Output the [X, Y] coordinate of the center of the cell containing the given text.  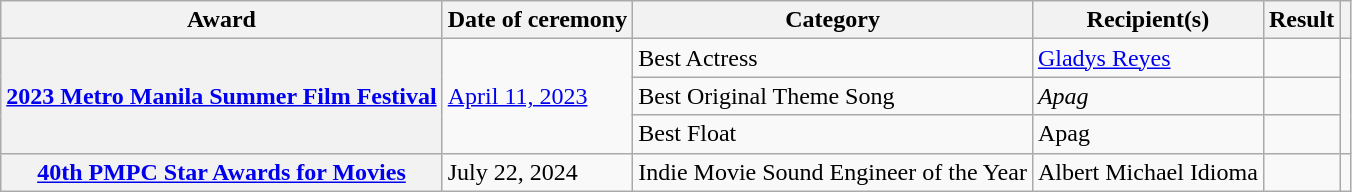
Date of ceremony [538, 20]
2023 Metro Manila Summer Film Festival [222, 96]
Best Original Theme Song [833, 96]
Result [1301, 20]
April 11, 2023 [538, 96]
40th PMPC Star Awards for Movies [222, 172]
Best Float [833, 134]
Award [222, 20]
Indie Movie Sound Engineer of the Year [833, 172]
Best Actress [833, 58]
Albert Michael Idioma [1148, 172]
July 22, 2024 [538, 172]
Recipient(s) [1148, 20]
Category [833, 20]
Gladys Reyes [1148, 58]
